Determine the [X, Y] coordinate at the center of the cell enclosing the given text.  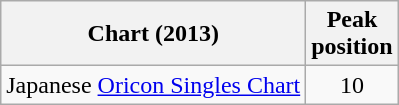
Japanese Oricon Singles Chart [154, 85]
Peakposition [352, 34]
Chart (2013) [154, 34]
10 [352, 85]
